Output the [X, Y] coordinate of the center of the cell containing the given text.  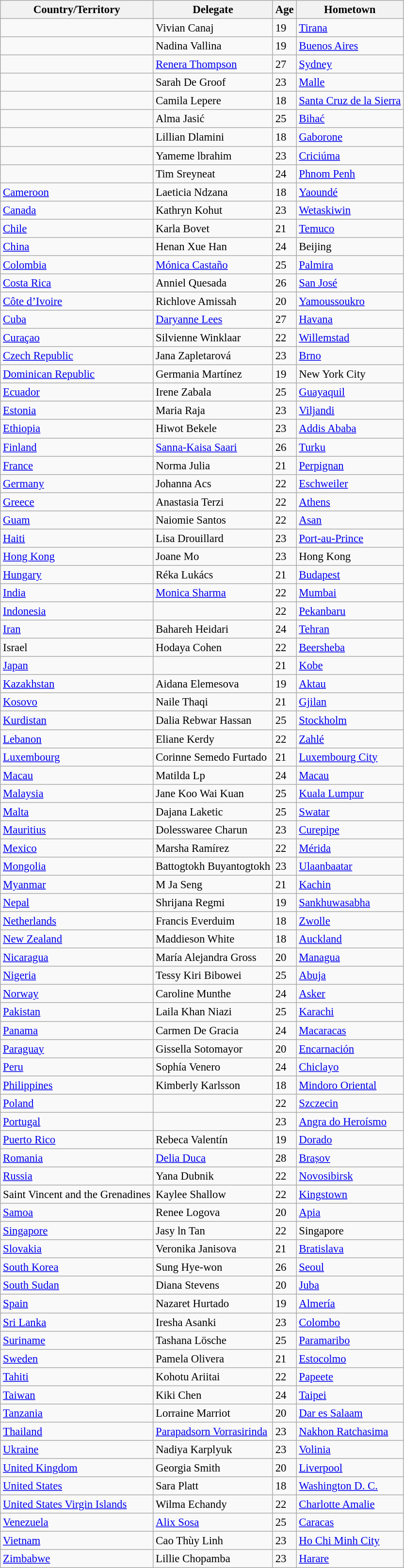
Mindoro Oriental [350, 1085]
Hometown [350, 10]
Bratislava [350, 1249]
Laila Khan Niazi [213, 1012]
Kachin [350, 884]
Sydney [350, 64]
Eschweiler [350, 483]
Tanzania [77, 1413]
Dajana Laketic [213, 812]
Carmen De Gracia [213, 1030]
Myanmar [77, 884]
Nepal [77, 903]
Dorado [350, 1140]
Lillie Chopamba [213, 1559]
Gaborone [350, 137]
United States Virgin Islands [77, 1504]
Washington D. C. [350, 1486]
Sara Platt [213, 1486]
Dominican Republic [77, 374]
Zimbabwe [77, 1559]
Volinia [350, 1450]
Tim Sreyneat [213, 174]
Germany [77, 483]
Dolesswaree Charun [213, 830]
Karla Bovet [213, 228]
Colombo [350, 1322]
Phnom Penh [350, 174]
Maddieson White [213, 939]
Liverpool [350, 1468]
Finland [77, 447]
Anastasia Terzi [213, 502]
Naiomie Santos [213, 520]
Juba [350, 1285]
Sarah De Groof [213, 82]
Dalia Rebwar Hassan [213, 720]
Beersheba [350, 648]
Mexico [77, 848]
Charlotte Amalie [350, 1504]
Lisa Drouillard [213, 538]
Dar es Salaam [350, 1413]
Kazakhstan [77, 684]
Norway [77, 994]
India [77, 593]
Silvienne Winklaar [213, 338]
Iran [77, 629]
Curepipe [350, 830]
Réka Lukács [213, 575]
Seoul [350, 1267]
Delegate [213, 10]
Malle [350, 82]
Nigeria [77, 976]
Zwolle [350, 921]
Chile [77, 228]
New Zealand [77, 939]
Monica Sharma [213, 593]
Kohotu Ariitai [213, 1376]
Szczecin [350, 1104]
Corinne Semedo Furtado [213, 757]
Chiclayo [350, 1067]
Kiki Chen [213, 1395]
Slovakia [77, 1249]
Hungary [77, 575]
United Kingdom [77, 1468]
Philippines [77, 1085]
Harare [350, 1559]
Saint Vincent and the Grenadines [77, 1195]
Brno [350, 356]
Iresha Asanki [213, 1322]
Estocolmo [350, 1359]
Paramaribo [350, 1340]
Ethiopia [77, 429]
Russia [77, 1176]
Santa Cruz de la Sierra [350, 101]
Stockholm [350, 720]
Joane Mo [213, 557]
Kuala Lumpur [350, 793]
Colombia [77, 265]
Taipei [350, 1395]
Sanna-Kaisa Saari [213, 447]
United States [77, 1486]
New York City [350, 374]
Palmira [350, 265]
Pamela Olivera [213, 1359]
Indonesia [77, 611]
Nadiya Karplyuk [213, 1450]
China [77, 247]
Viljandi [350, 411]
Almería [350, 1304]
Caracas [350, 1522]
Johanna Acs [213, 483]
Diana Stevens [213, 1285]
Managua [350, 958]
Curaçao [77, 338]
San José [350, 283]
Asan [350, 520]
Temuco [350, 228]
Israel [77, 648]
Renee Logova [213, 1213]
Ukraine [77, 1450]
Alix Sosa [213, 1522]
Marsha Ramírez [213, 848]
Pekanbaru [350, 611]
Angra do Heroísmo [350, 1121]
Portugal [77, 1121]
Kosovo [77, 703]
Kaylee Shallow [213, 1195]
Criciúma [350, 156]
Kingstown [350, 1195]
Veronika Janisova [213, 1249]
Alma Jasić [213, 119]
Suriname [77, 1340]
Richlove Amissah [213, 301]
Pakistan [77, 1012]
Athens [350, 502]
Vivian Canaj [213, 28]
Taiwan [77, 1395]
Guam [77, 520]
Tirana [350, 28]
Tessy Kiri Bibowei [213, 976]
Canada [77, 210]
Auckland [350, 939]
Age [284, 10]
28 [284, 1158]
Daryanne Lees [213, 320]
Luxembourg [77, 757]
Netherlands [77, 921]
Yana Dubnik [213, 1176]
Budapest [350, 575]
Ho Chi Minh City [350, 1541]
Maria Raja [213, 411]
Sophía Venero [213, 1067]
Panama [77, 1030]
Nakhon Ratchasima [350, 1431]
Zahlé [350, 739]
Czech Republic [77, 356]
Lorraine Marriot [213, 1413]
Sung Hye-won [213, 1267]
Norma Julia [213, 465]
Cameroon [77, 192]
Beijing [350, 247]
Port-au-Prince [350, 538]
Bihać [350, 119]
Country/Territory [77, 10]
Malaysia [77, 793]
Kurdistan [77, 720]
Georgia Smith [213, 1468]
Jasy ln Tan [213, 1231]
Mónica Castaño [213, 265]
M Ja Seng [213, 884]
Nadina Vallina [213, 46]
Addis Ababa [350, 429]
Nicaragua [77, 958]
Ecuador [77, 392]
Paraguay [77, 1049]
Venezuela [77, 1522]
Wilma Echandy [213, 1504]
Sri Lanka [77, 1322]
Guayaquil [350, 392]
Perpignan [350, 465]
Swatar [350, 812]
Encarnación [350, 1049]
Caroline Munthe [213, 994]
Rebeca Valentín [213, 1140]
Matilda Lp [213, 775]
Aktau [350, 684]
Yaoundé [350, 192]
Mérida [350, 848]
Nazaret Hurtado [213, 1304]
Cuba [77, 320]
Shrijana Regmi [213, 903]
Gjilan [350, 703]
Battogtokh Buyantogtokh [213, 866]
Mumbai [350, 593]
Romania [77, 1158]
Hiwot Bekele [213, 429]
Poland [77, 1104]
Apia [350, 1213]
Karachi [350, 1012]
Côte d’Ivoire [77, 301]
Vietnam [77, 1541]
Spain [77, 1304]
Delia Duca [213, 1158]
Japan [77, 666]
Tahiti [77, 1376]
Jana Zapletarová [213, 356]
South Sudan [77, 1285]
Renera Thompson [213, 64]
Bahareh Heidari [213, 629]
Gissella Sotomayor [213, 1049]
Lillian Dlamini [213, 137]
Naile Thaqi [213, 703]
Kimberly Karlsson [213, 1085]
Henan Xue Han [213, 247]
María Alejandra Gross [213, 958]
Yameme lbrahim [213, 156]
Irene Zabala [213, 392]
Peru [77, 1067]
Tashana Lösche [213, 1340]
Macaracas [350, 1030]
Malta [77, 812]
South Korea [77, 1267]
Mauritius [77, 830]
Willemstad [350, 338]
Samoa [77, 1213]
Hodaya Cohen [213, 648]
Greece [77, 502]
Abuja [350, 976]
Anniel Quesada [213, 283]
Cao Thùy Linh [213, 1541]
Mongolia [77, 866]
Puerto Rico [77, 1140]
Laeticia Ndzana [213, 192]
Luxembourg City [350, 757]
Asker [350, 994]
Jane Koo Wai Kuan [213, 793]
Parapadsorn Vorrasirinda [213, 1431]
Francis Everduim [213, 921]
Camila Lepere [213, 101]
Eliane Kerdy [213, 739]
Ulaanbaatar [350, 866]
Papeete [350, 1376]
Novosibirsk [350, 1176]
Buenos Aires [350, 46]
Turku [350, 447]
Estonia [77, 411]
Thailand [77, 1431]
Brașov [350, 1158]
Havana [350, 320]
Kathryn Kohut [213, 210]
Sankhuwasabha [350, 903]
Tehran [350, 629]
France [77, 465]
Aidana Elemesova [213, 684]
Yamoussoukro [350, 301]
Kobe [350, 666]
Costa Rica [77, 283]
Lebanon [77, 739]
Wetaskiwin [350, 210]
Sweden [77, 1359]
Germania Martínez [213, 374]
Haiti [77, 538]
